Return the [X, Y] coordinate for the center point of the cell that contains the specified text.  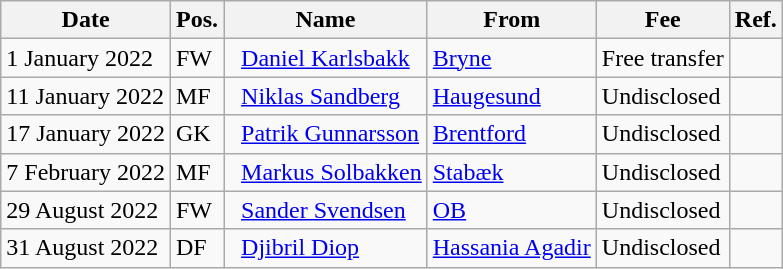
Name [326, 20]
Bryne [512, 58]
Stabæk [512, 172]
11 January 2022 [86, 96]
Hassania Agadir [512, 248]
Date [86, 20]
17 January 2022 [86, 134]
GK [196, 134]
Brentford [512, 134]
Djibril Diop [326, 248]
Haugesund [512, 96]
OB [512, 210]
Pos. [196, 20]
Fee [662, 20]
From [512, 20]
7 February 2022 [86, 172]
Sander Svendsen [326, 210]
31 August 2022 [86, 248]
Ref. [756, 20]
29 August 2022 [86, 210]
1 January 2022 [86, 58]
Daniel Karlsbakk [326, 58]
Markus Solbakken [326, 172]
Niklas Sandberg [326, 96]
Patrik Gunnarsson [326, 134]
DF [196, 248]
Free transfer [662, 58]
